Return (X, Y) of the center of cell containing provided text 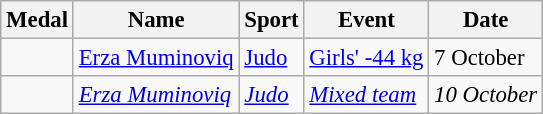
Medal (38, 20)
Event (366, 20)
7 October (486, 58)
Sport (272, 20)
10 October (486, 95)
Date (486, 20)
Mixed team (366, 95)
Girls' -44 kg (366, 58)
Name (156, 20)
